For the text-containing cell, return its midpoint in [X, Y] coordinate format. 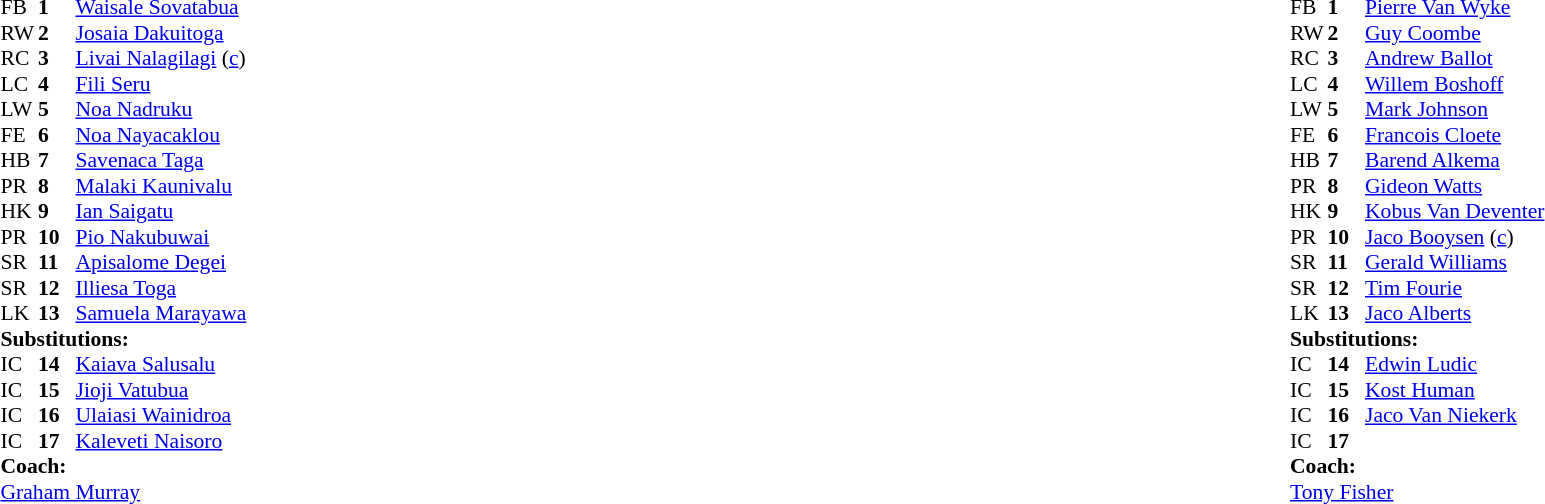
Francois Cloete [1454, 135]
Gerald Williams [1454, 263]
Jaco Van Niekerk [1454, 415]
Guy Coombe [1454, 33]
Andrew Ballot [1454, 59]
Jaco Alberts [1454, 313]
Ian Saigatu [162, 211]
Edwin Ludic [1454, 365]
Kost Human [1454, 390]
Illiesa Toga [162, 288]
Tim Fourie [1454, 288]
Jaco Booysen (c) [1454, 237]
Ulaiasi Wainidroa [162, 415]
Jioji Vatubua [162, 390]
Noa Nadruku [162, 109]
Kobus Van Deventer [1454, 211]
Willem Boshoff [1454, 84]
Kaleveti Naisoro [162, 441]
Samuela Marayawa [162, 313]
Kaiava Salusalu [162, 365]
Savenaca Taga [162, 161]
Noa Nayacaklou [162, 135]
Livai Nalagilagi (c) [162, 59]
Mark Johnson [1454, 109]
Barend Alkema [1454, 161]
Fili Seru [162, 84]
Apisalome Degei [162, 263]
Gideon Watts [1454, 186]
Malaki Kaunivalu [162, 186]
Josaia Dakuitoga [162, 33]
Pio Nakubuwai [162, 237]
